Identify which cell holds the provided text, then report its (x, y) central coordinate. 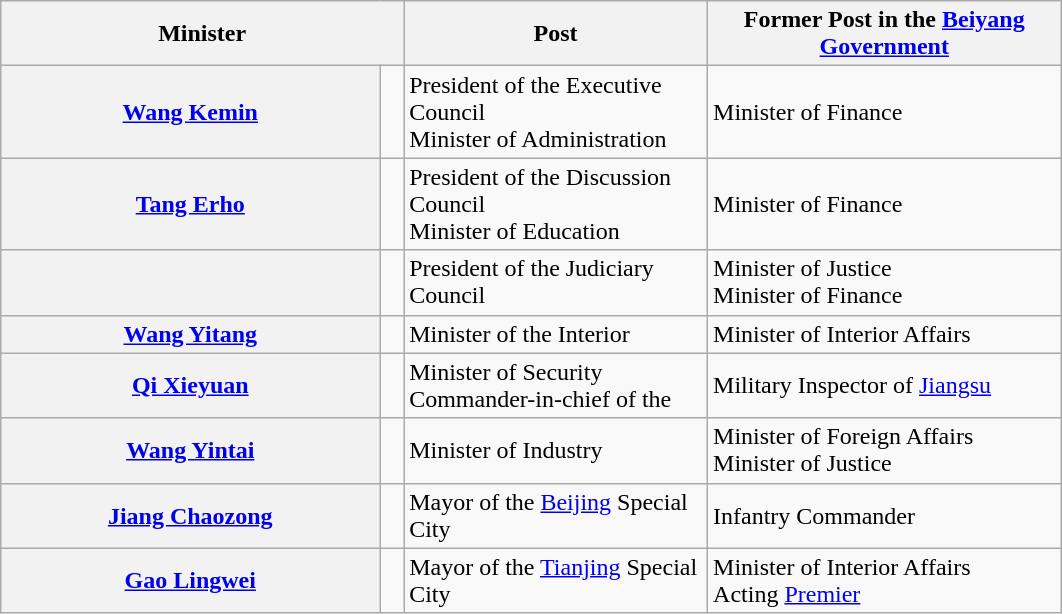
Wang Yitang (190, 334)
Post (556, 34)
Military Inspector of Jiangsu (884, 386)
Minister of the Interior (556, 334)
Qi Xieyuan (190, 386)
Minister of Industry (556, 450)
Former Post in the Beiyang Government (884, 34)
Minister of Foreign AffairsMinister of Justice (884, 450)
President of the Executive CouncilMinister of Administration (556, 112)
President of the Judiciary Council (556, 282)
Minister of JusticeMinister of Finance (884, 282)
Mayor of the Tianjing Special City (556, 580)
Minister (202, 34)
Tang Erho (190, 204)
President of the Discussion CouncilMinister of Education (556, 204)
Infantry Commander (884, 516)
Wang Kemin (190, 112)
Gao Lingwei (190, 580)
Wang Yintai (190, 450)
Minister of Interior AffairsActing Premier (884, 580)
Jiang Chaozong (190, 516)
Minister of SecurityCommander-in-chief of the (556, 386)
Minister of Interior Affairs (884, 334)
Mayor of the Beijing Special City (556, 516)
